Capture the cell that displays the provided text and extract its [x, y] central coordinate. 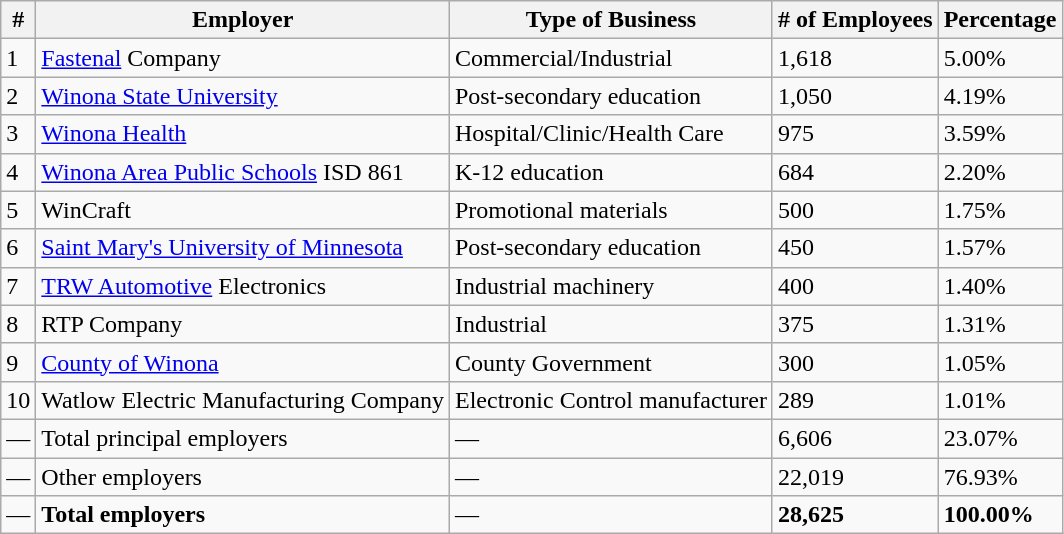
Percentage [1000, 20]
289 [855, 400]
5.00% [1000, 58]
Commercial/Industrial [610, 58]
Saint Mary's University of Minnesota [243, 248]
5 [18, 210]
4 [18, 172]
100.00% [1000, 515]
County of Winona [243, 362]
WinCraft [243, 210]
Promotional materials [610, 210]
Electronic Control manufacturer [610, 400]
1.75% [1000, 210]
RTP Company [243, 324]
23.07% [1000, 438]
1.40% [1000, 286]
6 [18, 248]
Type of Business [610, 20]
1,618 [855, 58]
# [18, 20]
1.05% [1000, 362]
1 [18, 58]
3 [18, 134]
975 [855, 134]
Industrial [610, 324]
Winona Health [243, 134]
Total employers [243, 515]
500 [855, 210]
Fastenal Company [243, 58]
8 [18, 324]
76.93% [1000, 477]
375 [855, 324]
1.01% [1000, 400]
Winona State University [243, 96]
450 [855, 248]
K-12 education [610, 172]
684 [855, 172]
County Government [610, 362]
Industrial machinery [610, 286]
22,019 [855, 477]
Employer [243, 20]
1,050 [855, 96]
28,625 [855, 515]
Watlow Electric Manufacturing Company [243, 400]
1.31% [1000, 324]
2 [18, 96]
Winona Area Public Schools ISD 861 [243, 172]
# of Employees [855, 20]
10 [18, 400]
3.59% [1000, 134]
4.19% [1000, 96]
Hospital/Clinic/Health Care [610, 134]
7 [18, 286]
2.20% [1000, 172]
6,606 [855, 438]
400 [855, 286]
300 [855, 362]
TRW Automotive Electronics [243, 286]
Total principal employers [243, 438]
Other employers [243, 477]
1.57% [1000, 248]
9 [18, 362]
